Pinpoint the cell where the given text exists, returning its [x, y] midpoint coordinate. 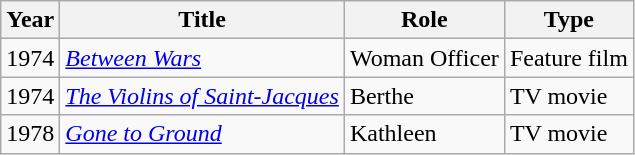
Type [568, 20]
Between Wars [202, 58]
Gone to Ground [202, 134]
Feature film [568, 58]
Berthe [424, 96]
The Violins of Saint-Jacques [202, 96]
Kathleen [424, 134]
Year [30, 20]
Role [424, 20]
Woman Officer [424, 58]
Title [202, 20]
1978 [30, 134]
